Return the [X, Y] coordinate for the center point of the cell that contains the specified text.  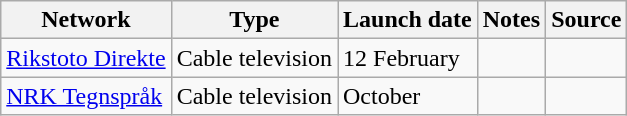
12 February [408, 58]
Source [586, 20]
Rikstoto Direkte [86, 58]
NRK Tegnspråk [86, 96]
Launch date [408, 20]
October [408, 96]
Network [86, 20]
Notes [511, 20]
Type [254, 20]
